Pinpoint the cell where the given text exists, returning its [x, y] midpoint coordinate. 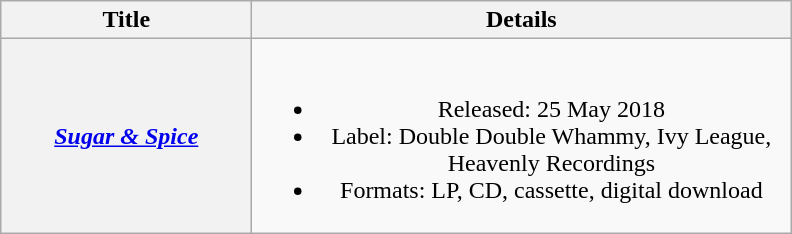
Released: 25 May 2018Label: Double Double Whammy, Ivy League,Heavenly RecordingsFormats: LP, CD, cassette, digital download [522, 136]
Title [126, 20]
Details [522, 20]
Sugar & Spice [126, 136]
